For the text-containing cell, return its midpoint in [X, Y] coordinate format. 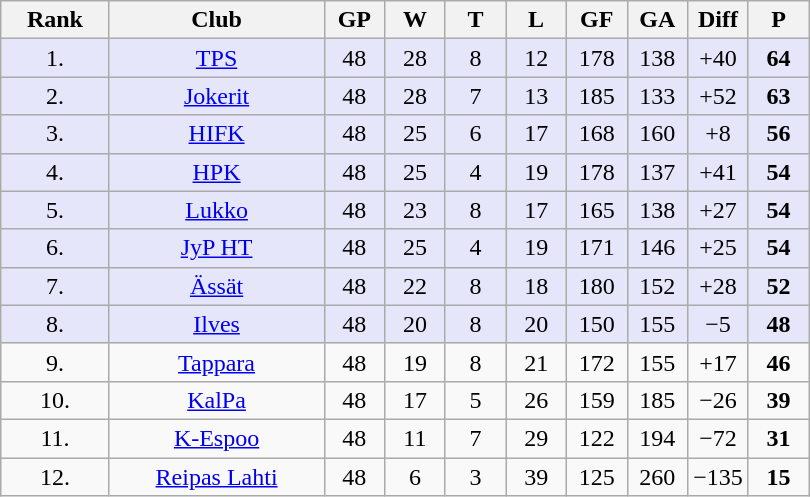
21 [536, 362]
23 [416, 210]
P [778, 20]
5. [55, 210]
194 [658, 438]
+27 [718, 210]
Ilves [216, 324]
4. [55, 172]
Rank [55, 20]
GP [354, 20]
7. [55, 286]
22 [416, 286]
133 [658, 96]
137 [658, 172]
146 [658, 248]
260 [658, 477]
−5 [718, 324]
3 [476, 477]
63 [778, 96]
159 [596, 400]
52 [778, 286]
+41 [718, 172]
168 [596, 134]
+52 [718, 96]
56 [778, 134]
9. [55, 362]
Lukko [216, 210]
12. [55, 477]
171 [596, 248]
122 [596, 438]
160 [658, 134]
180 [596, 286]
11 [416, 438]
GA [658, 20]
Jokerit [216, 96]
13 [536, 96]
Club [216, 20]
HIFK [216, 134]
L [536, 20]
+28 [718, 286]
1. [55, 58]
46 [778, 362]
HPK [216, 172]
+40 [718, 58]
150 [596, 324]
152 [658, 286]
3. [55, 134]
+8 [718, 134]
12 [536, 58]
31 [778, 438]
11. [55, 438]
8. [55, 324]
JyP HT [216, 248]
Diff [718, 20]
+17 [718, 362]
K-Espoo [216, 438]
−135 [718, 477]
GF [596, 20]
172 [596, 362]
Tappara [216, 362]
5 [476, 400]
W [416, 20]
64 [778, 58]
+25 [718, 248]
15 [778, 477]
165 [596, 210]
Reipas Lahti [216, 477]
29 [536, 438]
2. [55, 96]
KalPa [216, 400]
TPS [216, 58]
T [476, 20]
6. [55, 248]
10. [55, 400]
Ässät [216, 286]
18 [536, 286]
−72 [718, 438]
26 [536, 400]
−26 [718, 400]
125 [596, 477]
